Determine the (X, Y) coordinate at the center of the cell enclosing the given text.  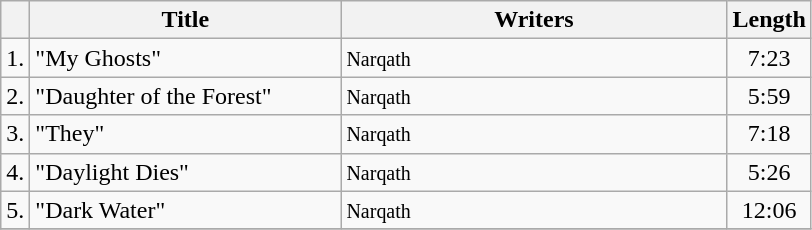
"Daylight Dies" (186, 172)
4. (16, 172)
Writers (534, 20)
12:06 (769, 210)
"My Ghosts" (186, 58)
5:26 (769, 172)
Title (186, 20)
"Dark Water" (186, 210)
7:18 (769, 134)
"Daughter of the Forest" (186, 96)
1. (16, 58)
"They" (186, 134)
5. (16, 210)
2. (16, 96)
Length (769, 20)
3. (16, 134)
7:23 (769, 58)
5:59 (769, 96)
